Locate the cell with the specified text and output its [X, Y] center coordinate. 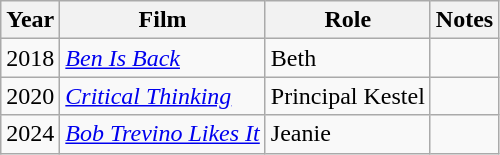
Film [163, 20]
Principal Kestel [348, 96]
2020 [30, 96]
Notes [464, 20]
Role [348, 20]
Bob Trevino Likes It [163, 134]
2024 [30, 134]
Beth [348, 58]
Jeanie [348, 134]
Ben Is Back [163, 58]
2018 [30, 58]
Year [30, 20]
Critical Thinking [163, 96]
